From the cell containing the given text, extract its center point as [X, Y] coordinate. 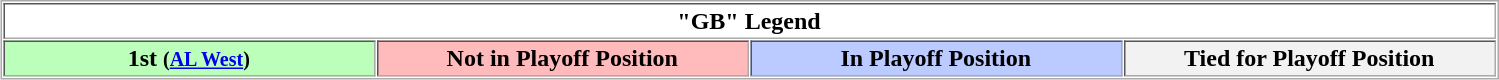
Tied for Playoff Position [1309, 58]
1st (AL West) [189, 58]
In Playoff Position [936, 58]
"GB" Legend [749, 21]
Not in Playoff Position [562, 58]
